Pinpoint the cell where the given text exists, returning its [X, Y] midpoint coordinate. 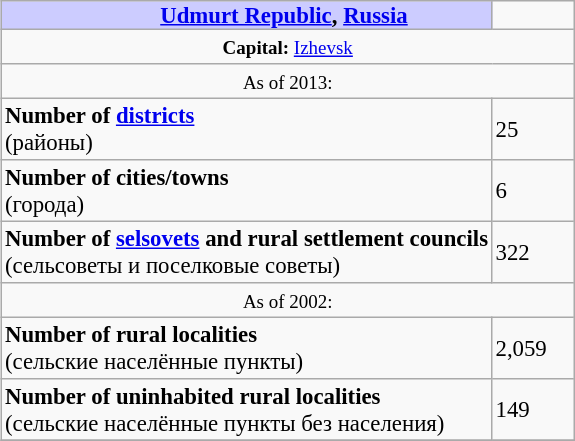
25 [533, 129]
149 [533, 410]
Number of districts(районы) [246, 129]
Udmurt Republic, Russia [246, 15]
As of 2013: [288, 81]
6 [533, 191]
Capital: Izhevsk [288, 46]
Number of uninhabited rural localities(сельские населённые пункты без населения) [246, 410]
2,059 [533, 348]
Number of cities/towns(города) [246, 191]
Number of selsovets and rural settlement councils(сельсоветы и поселковые советы) [246, 252]
322 [533, 252]
Number of rural localities(сельские населённые пункты) [246, 348]
As of 2002: [288, 300]
